Find where the given text appears and provide that cell's center as [X, Y] coordinate. 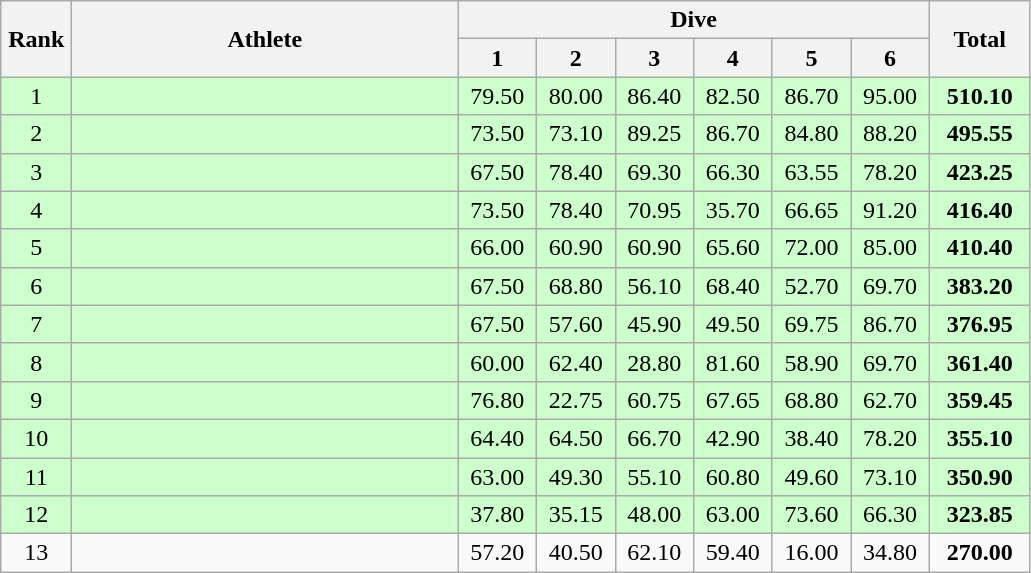
35.15 [576, 515]
91.20 [890, 210]
60.00 [498, 362]
8 [36, 362]
Dive [694, 20]
81.60 [734, 362]
22.75 [576, 400]
9 [36, 400]
58.90 [812, 362]
49.50 [734, 324]
10 [36, 438]
59.40 [734, 553]
62.70 [890, 400]
66.65 [812, 210]
57.60 [576, 324]
76.80 [498, 400]
423.25 [980, 172]
16.00 [812, 553]
62.10 [654, 553]
361.40 [980, 362]
Rank [36, 39]
49.30 [576, 477]
42.90 [734, 438]
79.50 [498, 96]
82.50 [734, 96]
69.30 [654, 172]
12 [36, 515]
13 [36, 553]
45.90 [654, 324]
66.70 [654, 438]
270.00 [980, 553]
65.60 [734, 248]
Athlete [265, 39]
28.80 [654, 362]
410.40 [980, 248]
11 [36, 477]
67.65 [734, 400]
84.80 [812, 134]
495.55 [980, 134]
350.90 [980, 477]
38.40 [812, 438]
37.80 [498, 515]
510.10 [980, 96]
60.75 [654, 400]
40.50 [576, 553]
359.45 [980, 400]
Total [980, 39]
64.50 [576, 438]
52.70 [812, 286]
88.20 [890, 134]
35.70 [734, 210]
85.00 [890, 248]
73.60 [812, 515]
416.40 [980, 210]
64.40 [498, 438]
80.00 [576, 96]
95.00 [890, 96]
57.20 [498, 553]
72.00 [812, 248]
34.80 [890, 553]
86.40 [654, 96]
376.95 [980, 324]
68.40 [734, 286]
323.85 [980, 515]
383.20 [980, 286]
60.80 [734, 477]
355.10 [980, 438]
63.55 [812, 172]
66.00 [498, 248]
49.60 [812, 477]
55.10 [654, 477]
62.40 [576, 362]
48.00 [654, 515]
70.95 [654, 210]
89.25 [654, 134]
56.10 [654, 286]
69.75 [812, 324]
7 [36, 324]
